Output the [X, Y] coordinate of the center of the cell containing the given text.  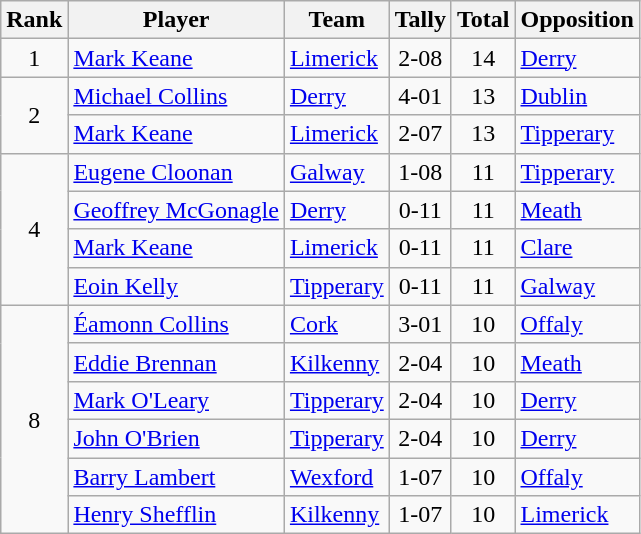
3-01 [420, 324]
Dublin [577, 96]
4 [34, 229]
Éamonn Collins [176, 324]
2-07 [420, 134]
14 [483, 58]
1 [34, 58]
1-08 [420, 172]
John O'Brien [176, 438]
Cork [336, 324]
Total [483, 20]
Michael Collins [176, 96]
Eddie Brennan [176, 362]
Wexford [336, 477]
Henry Shefflin [176, 515]
Tally [420, 20]
Eoin Kelly [176, 286]
Barry Lambert [176, 477]
Mark O'Leary [176, 400]
2 [34, 115]
Player [176, 20]
Clare [577, 248]
Team [336, 20]
8 [34, 419]
Eugene Cloonan [176, 172]
4-01 [420, 96]
2-08 [420, 58]
Geoffrey McGonagle [176, 210]
Opposition [577, 20]
Rank [34, 20]
